Return the [X, Y] coordinate for the center point of the cell that contains the specified text.  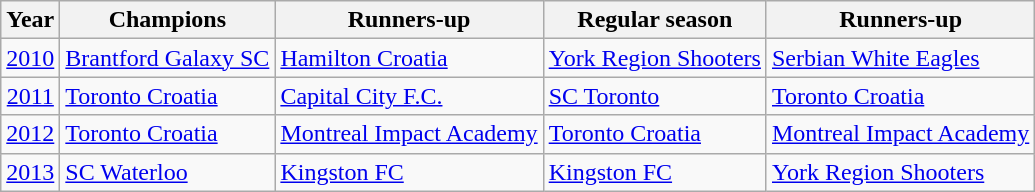
2010 [30, 58]
Serbian White Eagles [900, 58]
Hamilton Croatia [409, 58]
Champions [168, 20]
Regular season [654, 20]
2012 [30, 134]
SC Toronto [654, 96]
Year [30, 20]
2013 [30, 172]
Capital City F.C. [409, 96]
2011 [30, 96]
Brantford Galaxy SC [168, 58]
SC Waterloo [168, 172]
